Scan for the cell matching the given text and deliver its (x, y) coordinate at center. 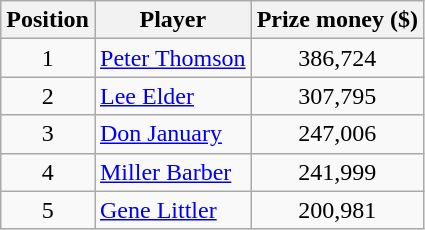
5 (48, 210)
4 (48, 172)
307,795 (337, 96)
Player (172, 20)
Miller Barber (172, 172)
386,724 (337, 58)
Prize money ($) (337, 20)
2 (48, 96)
Don January (172, 134)
Peter Thomson (172, 58)
Position (48, 20)
200,981 (337, 210)
1 (48, 58)
241,999 (337, 172)
Gene Littler (172, 210)
3 (48, 134)
247,006 (337, 134)
Lee Elder (172, 96)
